Pinpoint the cell where the given text exists, returning its [X, Y] midpoint coordinate. 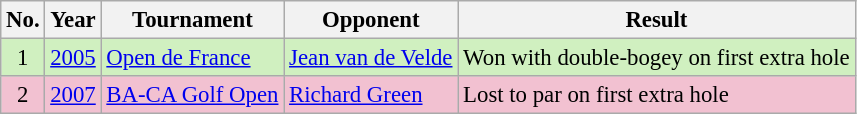
BA-CA Golf Open [192, 95]
2007 [73, 95]
Result [656, 20]
Tournament [192, 20]
Richard Green [371, 95]
2 [23, 95]
Opponent [371, 20]
Lost to par on first extra hole [656, 95]
Won with double-bogey on first extra hole [656, 58]
Jean van de Velde [371, 58]
1 [23, 58]
2005 [73, 58]
Open de France [192, 58]
Year [73, 20]
No. [23, 20]
